Extract the (x, y) coordinate from the center of the cell holding the provided text.  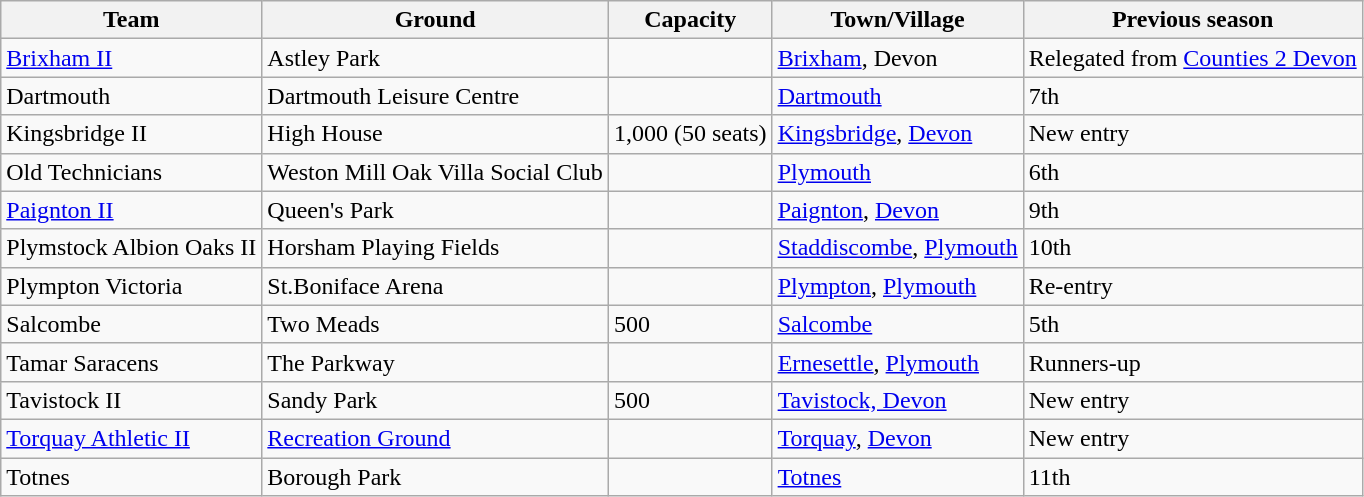
9th (1192, 210)
Weston Mill Oak Villa Social Club (436, 172)
1,000 (50 seats) (690, 134)
11th (1192, 477)
Plymouth (898, 172)
Horsham Playing Fields (436, 248)
Torquay, Devon (898, 438)
Brixham II (132, 58)
Dartmouth Leisure Centre (436, 96)
Staddiscombe, Plymouth (898, 248)
Two Meads (436, 324)
Town/Village (898, 20)
St.Boniface Arena (436, 286)
Brixham, Devon (898, 58)
10th (1192, 248)
Plymstock Albion Oaks II (132, 248)
Runners-up (1192, 362)
Ground (436, 20)
Recreation Ground (436, 438)
Relegated from Counties 2 Devon (1192, 58)
7th (1192, 96)
Sandy Park (436, 400)
Re-entry (1192, 286)
High House (436, 134)
Torquay Athletic II (132, 438)
6th (1192, 172)
Paignton, Devon (898, 210)
Old Technicians (132, 172)
Tamar Saracens (132, 362)
Astley Park (436, 58)
Team (132, 20)
Previous season (1192, 20)
The Parkway (436, 362)
Paignton II (132, 210)
Plympton Victoria (132, 286)
Capacity (690, 20)
Ernesettle, Plymouth (898, 362)
Queen's Park (436, 210)
Kingsbridge II (132, 134)
5th (1192, 324)
Tavistock, Devon (898, 400)
Kingsbridge, Devon (898, 134)
Tavistock II (132, 400)
Plympton, Plymouth (898, 286)
Borough Park (436, 477)
